Pinpoint the cell where the given text exists, returning its (X, Y) midpoint coordinate. 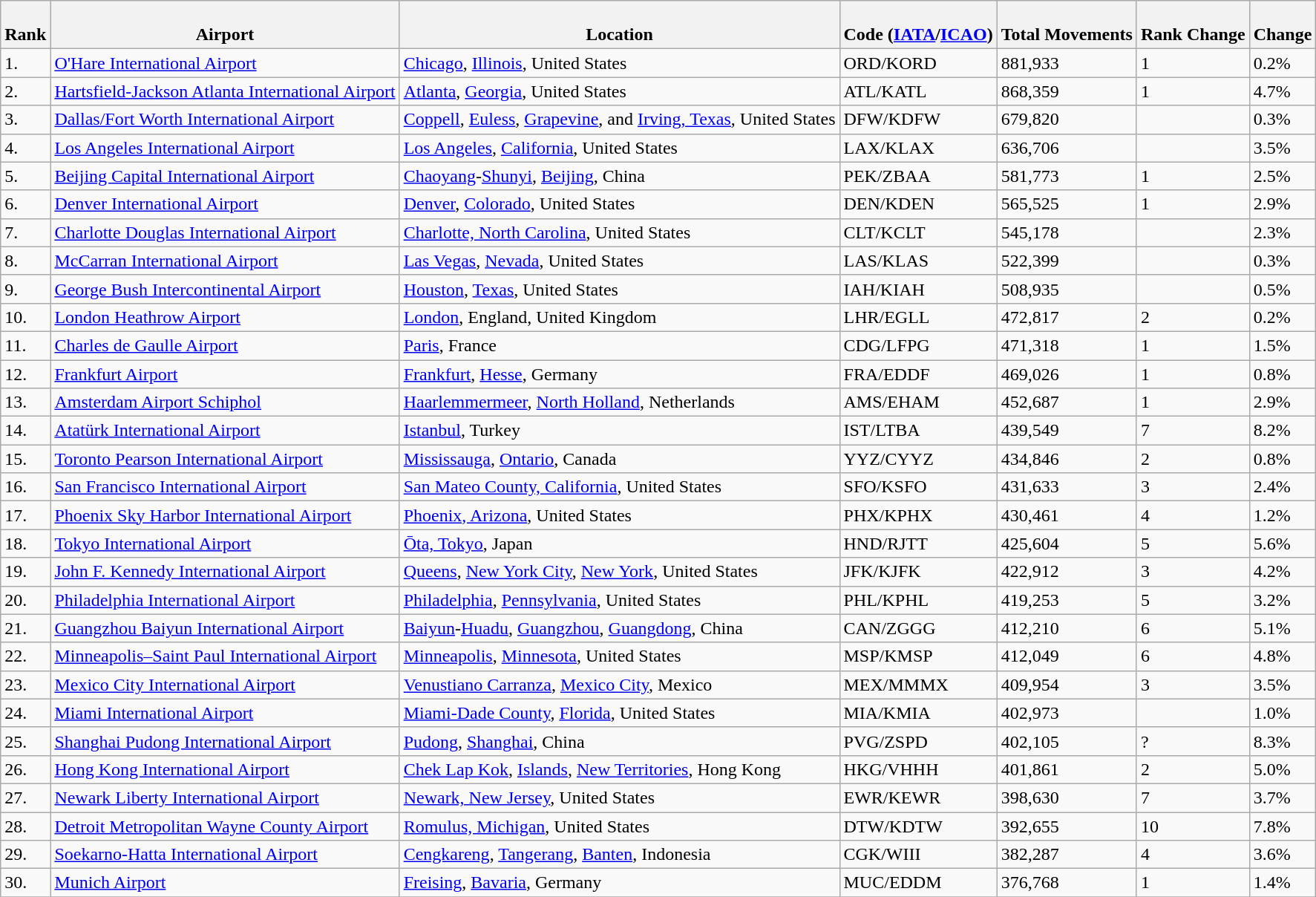
398,630 (1067, 797)
Chek Lap Kok, Islands, New Territories, Hong Kong (619, 769)
18. (25, 544)
5.6% (1283, 544)
8.3% (1283, 741)
Philadelphia International Airport (225, 600)
Minneapolis–Saint Paul International Airport (225, 656)
Dallas/Fort Worth International Airport (225, 120)
402,105 (1067, 741)
5.1% (1283, 628)
2.5% (1283, 176)
1.5% (1283, 345)
2. (25, 91)
471,318 (1067, 345)
IST/LTBA (918, 431)
30. (25, 883)
1. (25, 63)
Baiyun-Huadu, Guangzhou, Guangdong, China (619, 628)
1.4% (1283, 883)
IAH/KIAH (918, 289)
13. (25, 402)
19. (25, 572)
Guangzhou Baiyun International Airport (225, 628)
439,549 (1067, 431)
Philadelphia, Pennsylvania, United States (619, 600)
Coppell, Euless, Grapevine, and Irving, Texas, United States (619, 120)
John F. Kennedy International Airport (225, 572)
1.2% (1283, 515)
CAN/ZGGG (918, 628)
LAX/KLAX (918, 148)
409,954 (1067, 685)
PHL/KPHL (918, 600)
Paris, France (619, 345)
15. (25, 459)
Las Vegas, Nevada, United States (619, 261)
469,026 (1067, 374)
Rank Change (1193, 25)
Soekarno-Hatta International Airport (225, 855)
7.8% (1283, 826)
Airport (225, 25)
21. (25, 628)
EWR/KEWR (918, 797)
Freising, Bavaria, Germany (619, 883)
FRA/EDDF (918, 374)
4.7% (1283, 91)
Atlanta, Georgia, United States (619, 91)
Phoenix, Arizona, United States (619, 515)
Atatürk International Airport (225, 431)
LAS/KLAS (918, 261)
London, England, United Kingdom (619, 317)
Pudong, Shanghai, China (619, 741)
DFW/KDFW (918, 120)
4. (25, 148)
23. (25, 685)
9. (25, 289)
HKG/VHHH (918, 769)
401,861 (1067, 769)
MUC/EDDM (918, 883)
25. (25, 741)
425,604 (1067, 544)
JFK/KJFK (918, 572)
Detroit Metropolitan Wayne County Airport (225, 826)
4.2% (1283, 572)
5.0% (1283, 769)
11. (25, 345)
422,912 (1067, 572)
? (1193, 741)
412,049 (1067, 656)
881,933 (1067, 63)
Newark, New Jersey, United States (619, 797)
28. (25, 826)
San Mateo County, California, United States (619, 487)
565,525 (1067, 204)
Hong Kong International Airport (225, 769)
434,846 (1067, 459)
7. (25, 232)
6. (25, 204)
3. (25, 120)
392,655 (1067, 826)
Tokyo International Airport (225, 544)
DEN/KDEN (918, 204)
376,768 (1067, 883)
419,253 (1067, 600)
Shanghai Pudong International Airport (225, 741)
Mexico City International Airport (225, 685)
3.7% (1283, 797)
3.2% (1283, 600)
Cengkareng, Tangerang, Banten, Indonesia (619, 855)
472,817 (1067, 317)
16. (25, 487)
868,359 (1067, 91)
545,178 (1067, 232)
Toronto Pearson International Airport (225, 459)
382,287 (1067, 855)
Mississauga, Ontario, Canada (619, 459)
508,935 (1067, 289)
14. (25, 431)
4.8% (1283, 656)
CLT/KCLT (918, 232)
Miami International Airport (225, 713)
SFO/KSFO (918, 487)
Istanbul, Turkey (619, 431)
Romulus, Michigan, United States (619, 826)
29. (25, 855)
636,706 (1067, 148)
PVG/ZSPD (918, 741)
679,820 (1067, 120)
Miami-Dade County, Florida, United States (619, 713)
402,973 (1067, 713)
Beijing Capital International Airport (225, 176)
3.6% (1283, 855)
26. (25, 769)
PEK/ZBAA (918, 176)
10 (1193, 826)
27. (25, 797)
Haarlemmermeer, North Holland, Netherlands (619, 402)
ORD/KORD (918, 63)
HND/RJTT (918, 544)
Charles de Gaulle Airport (225, 345)
Charlotte Douglas International Airport (225, 232)
Queens, New York City, New York, United States (619, 572)
Houston, Texas, United States (619, 289)
412,210 (1067, 628)
0.5% (1283, 289)
522,399 (1067, 261)
12. (25, 374)
MSP/KMSP (918, 656)
Los Angeles International Airport (225, 148)
Phoenix Sky Harbor International Airport (225, 515)
San Francisco International Airport (225, 487)
ATL/KATL (918, 91)
5. (25, 176)
2.4% (1283, 487)
Amsterdam Airport Schiphol (225, 402)
2.3% (1283, 232)
MIA/KMIA (918, 713)
AMS/EHAM (918, 402)
8. (25, 261)
O'Hare International Airport (225, 63)
17. (25, 515)
Newark Liberty International Airport (225, 797)
Denver International Airport (225, 204)
Denver, Colorado, United States (619, 204)
CDG/LFPG (918, 345)
LHR/EGLL (918, 317)
Change (1283, 25)
Frankfurt Airport (225, 374)
CGK/WIII (918, 855)
581,773 (1067, 176)
Ōta, Tokyo, Japan (619, 544)
PHX/KPHX (918, 515)
Rank (25, 25)
London Heathrow Airport (225, 317)
YYZ/CYYZ (918, 459)
Los Angeles, California, United States (619, 148)
Minneapolis, Minnesota, United States (619, 656)
Chaoyang-Shunyi, Beijing, China (619, 176)
MEX/MMMX (918, 685)
24. (25, 713)
430,461 (1067, 515)
452,687 (1067, 402)
20. (25, 600)
Location (619, 25)
McCarran International Airport (225, 261)
Frankfurt, Hesse, Germany (619, 374)
8.2% (1283, 431)
Code (IATA/ICAO) (918, 25)
Munich Airport (225, 883)
1.0% (1283, 713)
Venustiano Carranza, Mexico City, Mexico (619, 685)
Chicago, Illinois, United States (619, 63)
Total Movements (1067, 25)
22. (25, 656)
Hartsfield-Jackson Atlanta International Airport (225, 91)
DTW/KDTW (918, 826)
George Bush Intercontinental Airport (225, 289)
Charlotte, North Carolina, United States (619, 232)
10. (25, 317)
431,633 (1067, 487)
